Detect which cell encompasses the target text, then output its (x, y) center coordinate. 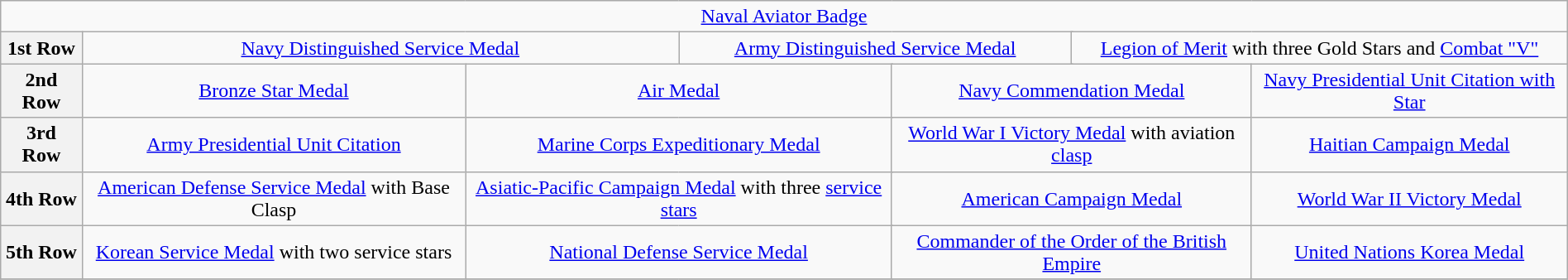
Army Presidential Unit Citation (274, 144)
National Defense Service Medal (679, 252)
Navy Distinguished Service Medal (380, 48)
Navy Presidential Unit Citation with Star (1409, 91)
Air Medal (679, 91)
1st Row (41, 48)
Haitian Campaign Medal (1409, 144)
World War II Victory Medal (1409, 199)
5th Row (41, 252)
United Nations Korea Medal (1409, 252)
Naval Aviator Badge (784, 17)
Bronze Star Medal (274, 91)
World War I Victory Medal with aviation clasp (1072, 144)
4th Row (41, 199)
Legion of Merit with three Gold Stars and Combat "V" (1320, 48)
Korean Service Medal with two service stars (274, 252)
Marine Corps Expeditionary Medal (679, 144)
American Defense Service Medal with Base Clasp (274, 199)
Army Distinguished Service Medal (875, 48)
Commander of the Order of the British Empire (1072, 252)
American Campaign Medal (1072, 199)
2nd Row (41, 91)
3rd Row (41, 144)
Asiatic-Pacific Campaign Medal with three service stars (679, 199)
Navy Commendation Medal (1072, 91)
